Scan for the cell matching the given text and deliver its (X, Y) coordinate at center. 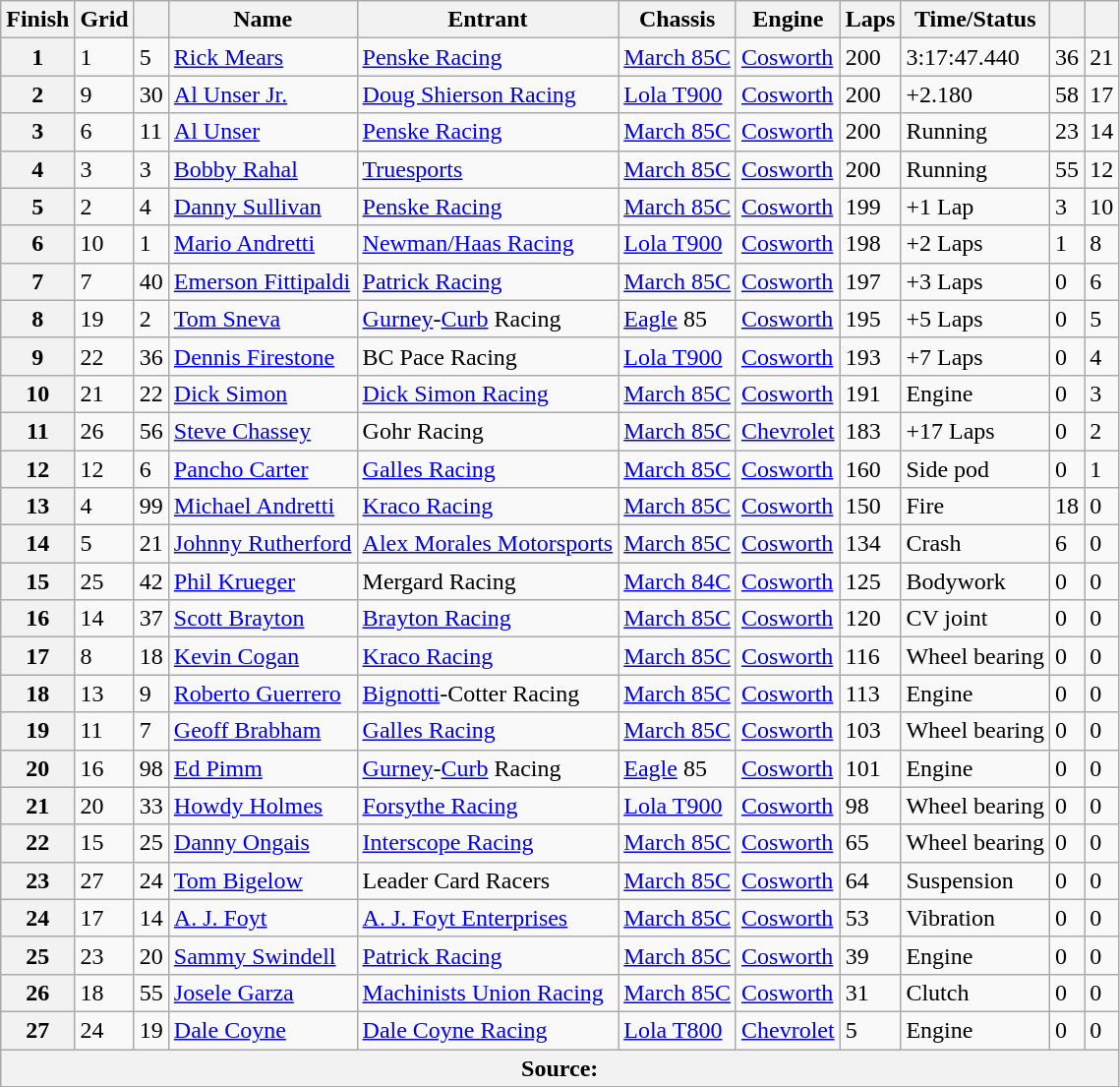
Dick Simon Racing (488, 393)
113 (870, 694)
120 (870, 619)
Geoff Brabham (263, 731)
+2 Laps (975, 244)
Bignotti-Cotter Racing (488, 694)
Al Unser Jr. (263, 94)
Lola T800 (678, 1030)
Suspension (975, 880)
Grid (104, 20)
CV joint (975, 619)
191 (870, 393)
Roberto Guerrero (263, 694)
Josele Garza (263, 993)
Kevin Cogan (263, 656)
+5 Laps (975, 319)
Mario Andretti (263, 244)
Dale Coyne Racing (488, 1030)
Fire (975, 507)
Source: (560, 1067)
Gohr Racing (488, 431)
30 (151, 94)
+1 Lap (975, 207)
116 (870, 656)
39 (870, 955)
Laps (870, 20)
BC Pace Racing (488, 356)
Pancho Carter (263, 469)
Mergard Racing (488, 581)
33 (151, 806)
Side pod (975, 469)
Truesports (488, 169)
103 (870, 731)
Dick Simon (263, 393)
199 (870, 207)
Crash (975, 544)
99 (151, 507)
183 (870, 431)
160 (870, 469)
64 (870, 880)
56 (151, 431)
3:17:47.440 (975, 57)
65 (870, 843)
+2.180 (975, 94)
Interscope Racing (488, 843)
Michael Andretti (263, 507)
Time/Status (975, 20)
Forsythe Racing (488, 806)
37 (151, 619)
Howdy Holmes (263, 806)
Johnny Rutherford (263, 544)
Clutch (975, 993)
40 (151, 281)
195 (870, 319)
42 (151, 581)
Phil Krueger (263, 581)
Bodywork (975, 581)
Tom Bigelow (263, 880)
101 (870, 768)
Emerson Fittipaldi (263, 281)
Doug Shierson Racing (488, 94)
Alex Morales Motorsports (488, 544)
Danny Sullivan (263, 207)
31 (870, 993)
Vibration (975, 918)
A. J. Foyt (263, 918)
Sammy Swindell (263, 955)
Ed Pimm (263, 768)
Name (263, 20)
Leader Card Racers (488, 880)
Scott Brayton (263, 619)
Brayton Racing (488, 619)
Dale Coyne (263, 1030)
Al Unser (263, 132)
125 (870, 581)
Danny Ongais (263, 843)
Entrant (488, 20)
Finish (37, 20)
134 (870, 544)
Tom Sneva (263, 319)
Steve Chassey (263, 431)
+3 Laps (975, 281)
+7 Laps (975, 356)
150 (870, 507)
Dennis Firestone (263, 356)
Newman/Haas Racing (488, 244)
Bobby Rahal (263, 169)
Rick Mears (263, 57)
Machinists Union Racing (488, 993)
197 (870, 281)
198 (870, 244)
A. J. Foyt Enterprises (488, 918)
58 (1068, 94)
Chassis (678, 20)
+17 Laps (975, 431)
53 (870, 918)
March 84C (678, 581)
193 (870, 356)
